Locate the cell with the specified text and output its (x, y) center coordinate. 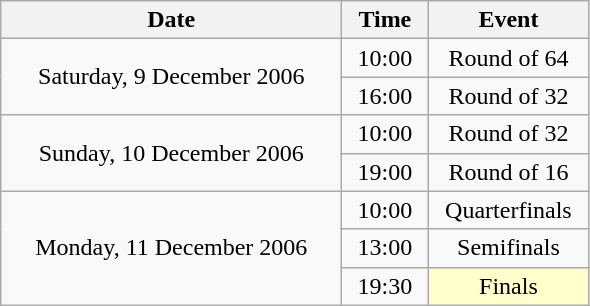
Sunday, 10 December 2006 (172, 153)
19:00 (385, 172)
Semifinals (508, 248)
Quarterfinals (508, 210)
Date (172, 20)
Event (508, 20)
19:30 (385, 286)
Saturday, 9 December 2006 (172, 77)
13:00 (385, 248)
16:00 (385, 96)
Round of 16 (508, 172)
Monday, 11 December 2006 (172, 248)
Round of 64 (508, 58)
Finals (508, 286)
Time (385, 20)
